Scan for the cell matching the given text and deliver its [x, y] coordinate at center. 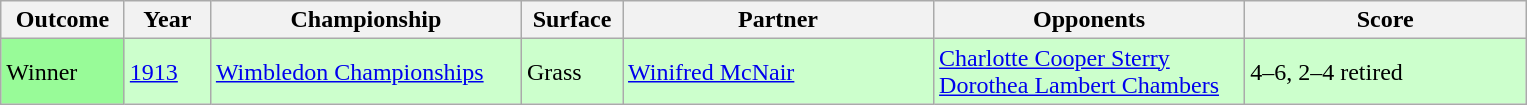
Grass [572, 72]
4–6, 2–4 retired [1386, 72]
Outcome [63, 20]
1913 [167, 72]
Championship [366, 20]
Year [167, 20]
Winifred McNair [778, 72]
Surface [572, 20]
Wimbledon Championships [366, 72]
Opponents [1090, 20]
Score [1386, 20]
Winner [63, 72]
Partner [778, 20]
Charlotte Cooper Sterry Dorothea Lambert Chambers [1090, 72]
